From the cell containing the given text, extract its center point as [X, Y] coordinate. 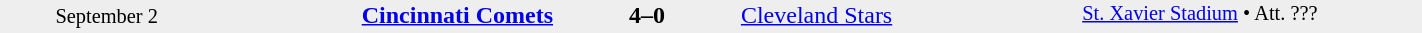
September 2 [106, 16]
4–0 [648, 15]
Cincinnati Comets [384, 15]
Cleveland Stars [910, 15]
St. Xavier Stadium • Att. ??? [1252, 16]
